Determine the [X, Y] coordinate at the center of the cell enclosing the given text.  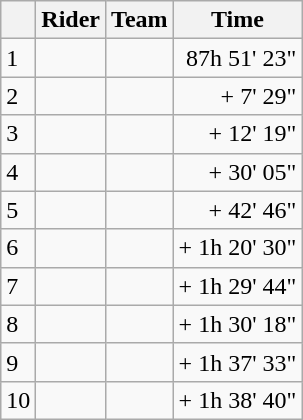
Time [238, 20]
10 [18, 400]
6 [18, 248]
+ 1h 20' 30" [238, 248]
4 [18, 172]
+ 12' 19" [238, 134]
Rider [71, 20]
3 [18, 134]
9 [18, 362]
2 [18, 96]
87h 51' 23" [238, 58]
1 [18, 58]
8 [18, 324]
+ 7' 29" [238, 96]
+ 1h 30' 18" [238, 324]
5 [18, 210]
Team [140, 20]
+ 1h 29' 44" [238, 286]
+ 42' 46" [238, 210]
7 [18, 286]
+ 30' 05" [238, 172]
+ 1h 37' 33" [238, 362]
+ 1h 38' 40" [238, 400]
